Output the (x, y) coordinate of the center of the cell containing the given text.  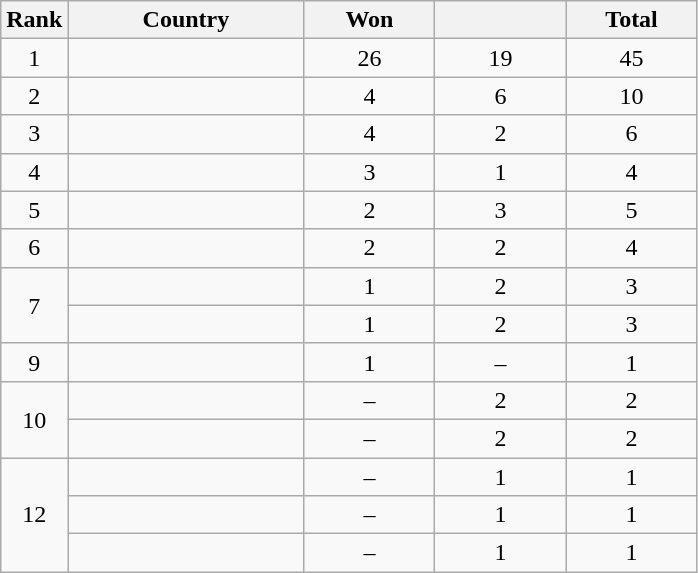
Rank (34, 20)
12 (34, 515)
26 (370, 58)
Won (370, 20)
Total (632, 20)
Country (186, 20)
19 (500, 58)
45 (632, 58)
9 (34, 362)
7 (34, 305)
